Output the [x, y] coordinate of the center of the cell containing the given text.  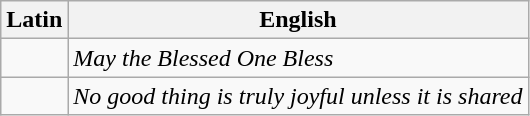
Latin [34, 20]
No good thing is truly joyful unless it is shared [298, 96]
May the Blessed One Bless [298, 58]
English [298, 20]
